Return (X, Y) of the center of cell containing provided text 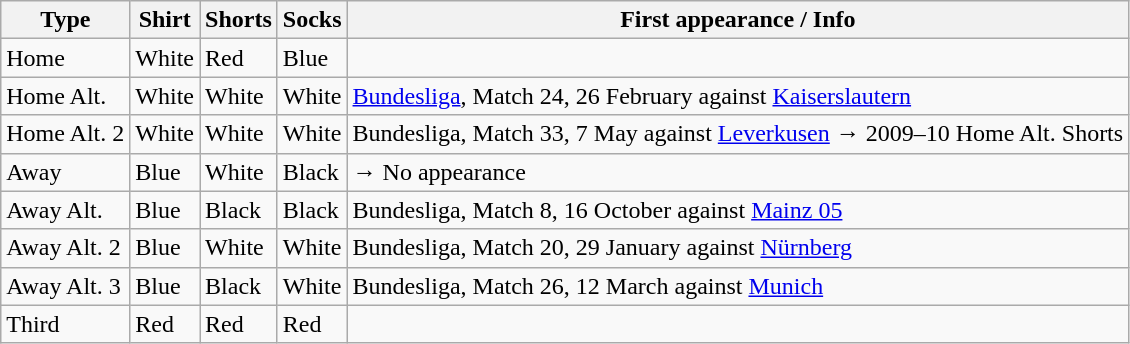
Shorts (239, 20)
Bundesliga, Match 26, 12 March against Munich (738, 286)
Away Alt. (66, 210)
→ No appearance (738, 172)
Bundesliga, Match 8, 16 October against Mainz 05 (738, 210)
Socks (312, 20)
Third (66, 324)
Home (66, 58)
Away Alt. 3 (66, 286)
Bundesliga, Match 20, 29 January against Nürnberg (738, 248)
Type (66, 20)
Bundesliga, Match 24, 26 February against Kaiserslautern (738, 96)
First appearance / Info (738, 20)
Away Alt. 2 (66, 248)
Bundesliga, Match 33, 7 May against Leverkusen → 2009–10 Home Alt. Shorts (738, 134)
Home Alt. (66, 96)
Shirt (165, 20)
Away (66, 172)
Home Alt. 2 (66, 134)
